For the text-containing cell, return its midpoint in [x, y] coordinate format. 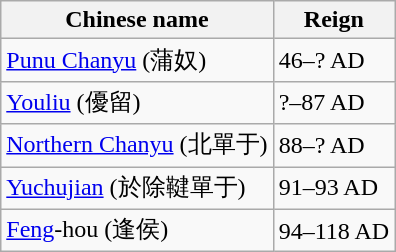
Northern Chanyu (北單于) [137, 146]
Chinese name [137, 20]
?–87 AD [334, 102]
Youliu (優留) [137, 102]
91–93 AD [334, 188]
Reign [334, 20]
Punu Chanyu (蒲奴) [137, 60]
88–? AD [334, 146]
Yuchujian (於除鞬單于) [137, 188]
94–118 AD [334, 230]
46–? AD [334, 60]
Feng-hou (逢侯) [137, 230]
